Output the [X, Y] coordinate of the center of the cell containing the given text.  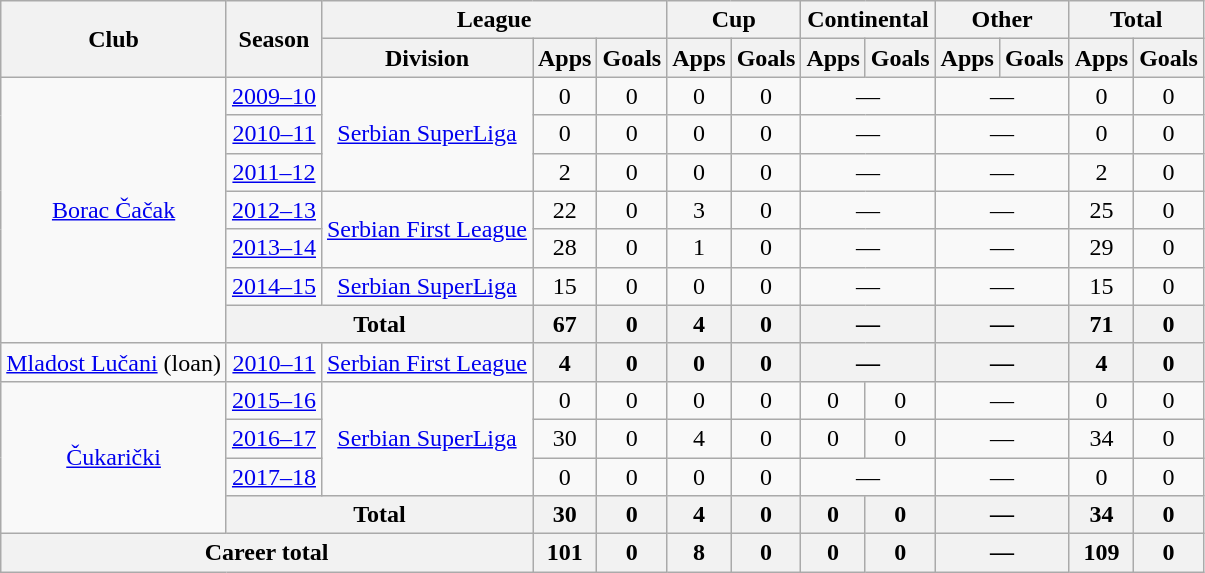
2011–12 [274, 172]
Season [274, 39]
League [494, 20]
25 [1101, 210]
Čukarički [114, 457]
Division [426, 58]
109 [1101, 553]
29 [1101, 248]
Club [114, 39]
71 [1101, 324]
101 [564, 553]
Continental [868, 20]
2016–17 [274, 438]
Other [1002, 20]
22 [564, 210]
Mladost Lučani (loan) [114, 362]
2014–15 [274, 286]
2015–16 [274, 400]
67 [564, 324]
2012–13 [274, 210]
2017–18 [274, 477]
Cup [734, 20]
1 [699, 248]
Borac Čačak [114, 210]
3 [699, 210]
28 [564, 248]
8 [699, 553]
2013–14 [274, 248]
Career total [267, 553]
2009–10 [274, 96]
